Find where the given text appears and provide that cell's center as [x, y] coordinate. 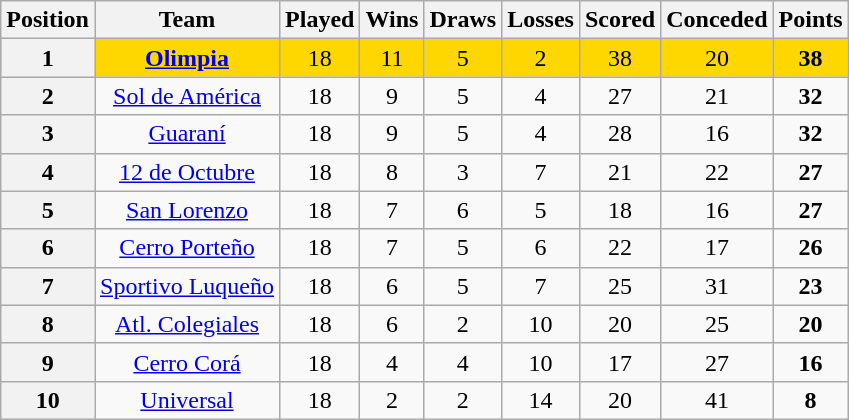
Sol de América [186, 96]
Team [186, 20]
12 de Octubre [186, 172]
Atl. Colegiales [186, 324]
Losses [541, 20]
11 [392, 58]
Cerro Corá [186, 362]
Draws [463, 20]
Played [320, 20]
Conceded [717, 20]
Points [810, 20]
31 [717, 286]
28 [620, 134]
Sportivo Luqueño [186, 286]
26 [810, 248]
Scored [620, 20]
Universal [186, 400]
Guaraní [186, 134]
1 [48, 58]
Olimpia [186, 58]
14 [541, 400]
Position [48, 20]
41 [717, 400]
Cerro Porteño [186, 248]
23 [810, 286]
San Lorenzo [186, 210]
Wins [392, 20]
